Pinpoint the cell where the given text exists, returning its (x, y) midpoint coordinate. 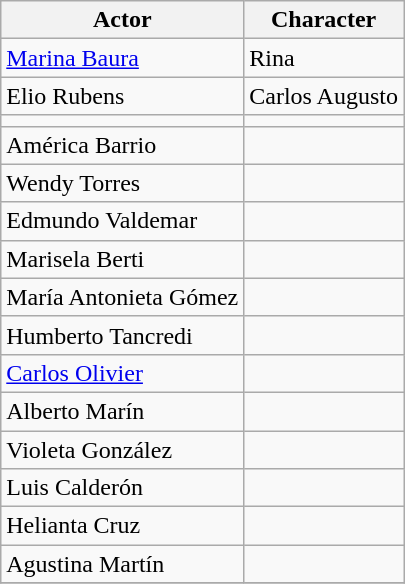
Character (324, 20)
Violeta González (122, 449)
Actor (122, 20)
Luis Calderón (122, 488)
Carlos Augusto (324, 96)
Marisela Berti (122, 259)
Alberto Marín (122, 411)
Agustina Martín (122, 564)
Marina Baura (122, 58)
Humberto Tancredi (122, 335)
Rina (324, 58)
María Antonieta Gómez (122, 297)
Carlos Olivier (122, 373)
Edmundo Valdemar (122, 221)
Helianta Cruz (122, 526)
Wendy Torres (122, 183)
América Barrio (122, 145)
Elio Rubens (122, 96)
